Determine the (x, y) coordinate at the center of the cell enclosing the given text.  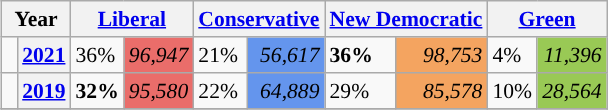
11,396 (572, 55)
96,947 (158, 55)
29% (360, 91)
85,578 (441, 91)
Conservative (258, 19)
2019 (44, 91)
New Democratic (406, 19)
56,617 (286, 55)
10% (512, 91)
21% (220, 55)
2021 (44, 55)
22% (220, 91)
98,753 (441, 55)
28,564 (572, 91)
32% (96, 91)
Green (546, 19)
64,889 (286, 91)
4% (512, 55)
95,580 (158, 91)
Year (36, 19)
Liberal (132, 19)
